From the cell containing the given text, extract its center point as [x, y] coordinate. 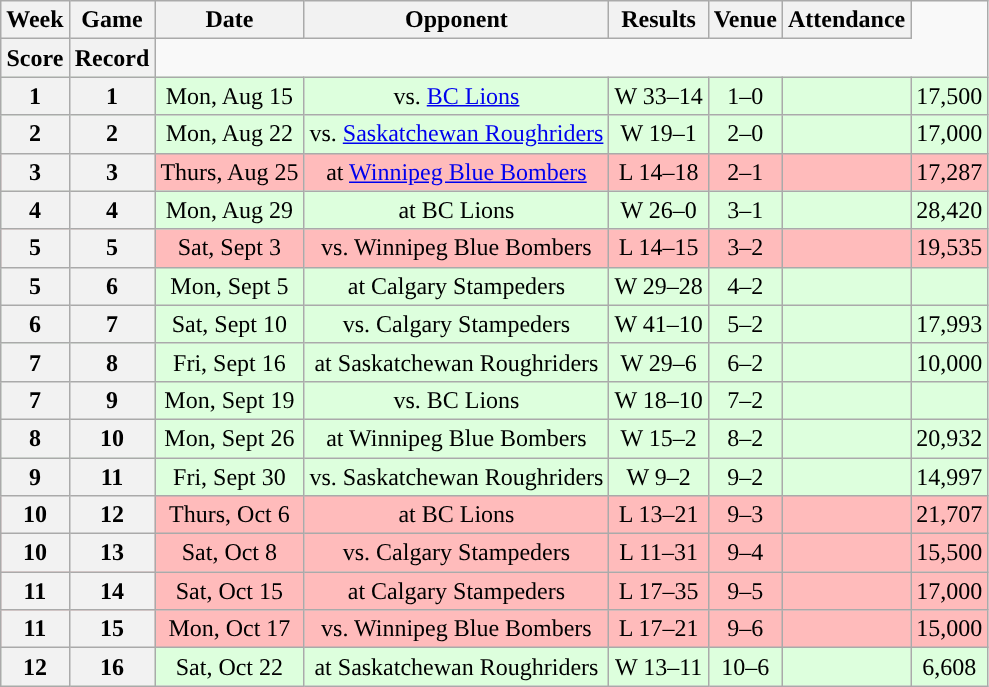
3–2 [745, 248]
4–2 [745, 286]
9–2 [745, 477]
Attendance [846, 20]
W 15–2 [658, 438]
Sat, Oct 8 [230, 553]
9–5 [745, 591]
L 13–21 [658, 515]
Record [112, 58]
Mon, Sept 19 [230, 400]
Score [35, 58]
W 33–14 [658, 96]
1–0 [745, 96]
Mon, Sept 5 [230, 286]
Fri, Sept 16 [230, 362]
Opponent [456, 20]
L 14–15 [658, 248]
7–2 [745, 400]
8–2 [745, 438]
14 [112, 591]
20,932 [950, 438]
W 13–11 [658, 667]
17,993 [950, 324]
21,707 [950, 515]
2–0 [745, 134]
Venue [745, 20]
W 9–2 [658, 477]
Sat, Sept 10 [230, 324]
13 [112, 553]
5–2 [745, 324]
15,500 [950, 553]
15,000 [950, 629]
Week [35, 20]
Mon, Aug 29 [230, 210]
14,997 [950, 477]
Thurs, Aug 25 [230, 172]
W 29–6 [658, 362]
3–1 [745, 210]
Mon, Oct 17 [230, 629]
Mon, Sept 26 [230, 438]
Results [658, 20]
10,000 [950, 362]
6–2 [745, 362]
Game [112, 20]
L 11–31 [658, 553]
2–1 [745, 172]
W 41–10 [658, 324]
L 17–35 [658, 591]
28,420 [950, 210]
Mon, Aug 22 [230, 134]
17,500 [950, 96]
17,287 [950, 172]
Sat, Oct 15 [230, 591]
9–3 [745, 515]
Sat, Sept 3 [230, 248]
L 17–21 [658, 629]
W 29–28 [658, 286]
Sat, Oct 22 [230, 667]
W 26–0 [658, 210]
Thurs, Oct 6 [230, 515]
Mon, Aug 15 [230, 96]
Fri, Sept 30 [230, 477]
19,535 [950, 248]
W 19–1 [658, 134]
Date [230, 20]
9–6 [745, 629]
W 18–10 [658, 400]
6,608 [950, 667]
L 14–18 [658, 172]
16 [112, 667]
15 [112, 629]
9–4 [745, 553]
10–6 [745, 667]
